Find where the given text appears and provide that cell's center as [X, Y] coordinate. 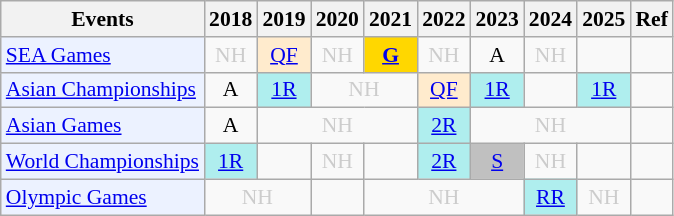
2020 [338, 19]
2019 [284, 19]
Ref [651, 19]
Asian Championships [102, 90]
RR [550, 197]
Olympic Games [102, 197]
Events [102, 19]
Asian Games [102, 126]
S [498, 162]
2025 [604, 19]
2021 [390, 19]
2022 [444, 19]
World Championships [102, 162]
2023 [498, 19]
SEA Games [102, 55]
G [390, 55]
2018 [230, 19]
2024 [550, 19]
